Locate the cell with the specified text and output its [x, y] center coordinate. 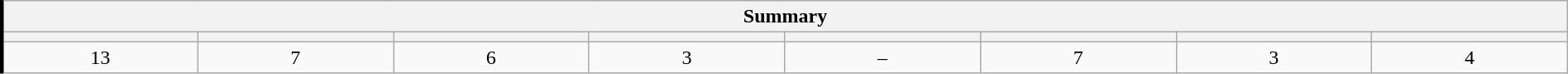
Summary [784, 17]
6 [491, 57]
– [883, 57]
13 [99, 57]
4 [1470, 57]
